Search for the cell housing the specified text and yield its (x, y) center coordinate. 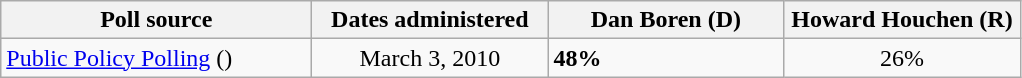
26% (902, 58)
48% (666, 58)
Public Policy Polling () (156, 58)
Howard Houchen (R) (902, 20)
Dates administered (430, 20)
Dan Boren (D) (666, 20)
Poll source (156, 20)
March 3, 2010 (430, 58)
